Return [X, Y] of the center of cell containing provided text 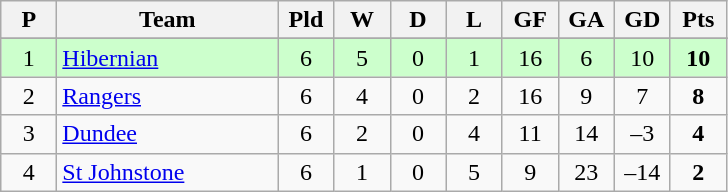
GF [530, 20]
3 [29, 134]
St Johnstone [168, 172]
Dundee [168, 134]
Pld [306, 20]
11 [530, 134]
P [29, 20]
23 [586, 172]
D [418, 20]
Rangers [168, 96]
14 [586, 134]
7 [642, 96]
8 [698, 96]
Pts [698, 20]
W [362, 20]
L [474, 20]
GA [586, 20]
GD [642, 20]
Team [168, 20]
Hibernian [168, 58]
–14 [642, 172]
–3 [642, 134]
